Determine the [X, Y] coordinate at the center of the cell enclosing the given text.  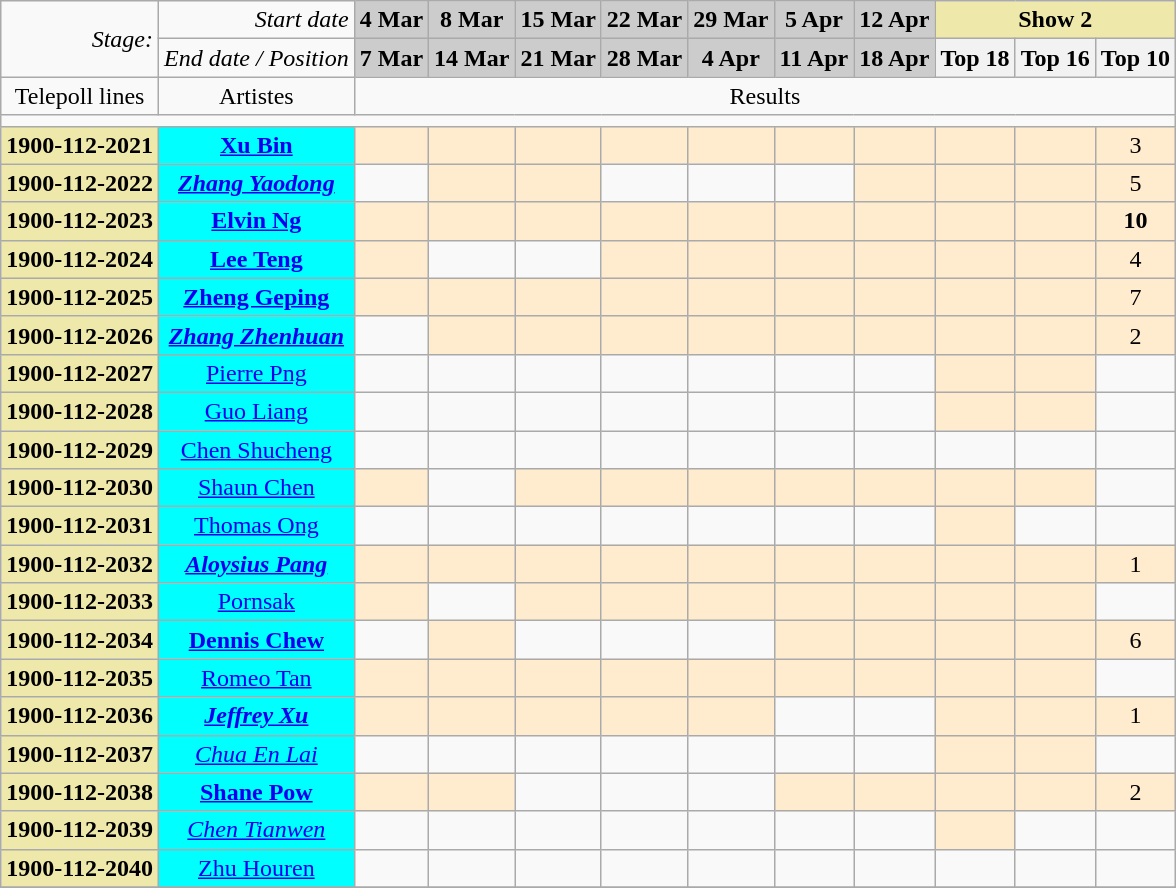
Elvin Ng [256, 221]
1900-112-2039 [80, 830]
12 Apr [894, 20]
7 Mar [391, 58]
21 Mar [558, 58]
18 Apr [894, 58]
1900-112-2033 [80, 602]
1900-112-2034 [80, 640]
29 Mar [731, 20]
Top 10 [1135, 58]
Chen Tianwen [256, 830]
1900-112-2027 [80, 373]
Artistes [256, 96]
1900-112-2040 [80, 868]
5 [1135, 183]
1900-112-2035 [80, 678]
Shane Pow [256, 792]
11 Apr [814, 58]
22 Mar [644, 20]
Pornsak [256, 602]
15 Mar [558, 20]
4 Mar [391, 20]
4 Apr [731, 58]
Romeo Tan [256, 678]
1900-112-2038 [80, 792]
14 Mar [472, 58]
5 Apr [814, 20]
Zhu Houren [256, 868]
1900-112-2026 [80, 335]
10 [1135, 221]
Shaun Chen [256, 488]
Pierre Png [256, 373]
1900-112-2029 [80, 449]
1900-112-2037 [80, 754]
7 [1135, 297]
Results [764, 96]
1900-112-2030 [80, 488]
8 Mar [472, 20]
Jeffrey Xu [256, 716]
1900-112-2024 [80, 259]
1900-112-2021 [80, 145]
1900-112-2031 [80, 526]
1900-112-2028 [80, 411]
Top 18 [975, 58]
Aloysius Pang [256, 564]
Dennis Chew [256, 640]
1900-112-2036 [80, 716]
1900-112-2023 [80, 221]
Telepoll lines [80, 96]
28 Mar [644, 58]
Zhang Zhenhuan [256, 335]
Zhang Yaodong [256, 183]
Start date [256, 20]
3 [1135, 145]
Lee Teng [256, 259]
End date / Position [256, 58]
Guo Liang [256, 411]
Chua En Lai [256, 754]
Stage: [80, 39]
6 [1135, 640]
Zheng Geping [256, 297]
1900-112-2025 [80, 297]
Show 2 [1056, 20]
4 [1135, 259]
Thomas Ong [256, 526]
Top 16 [1055, 58]
Xu Bin [256, 145]
1900-112-2032 [80, 564]
Chen Shucheng [256, 449]
1900-112-2022 [80, 183]
